Locate the cell with the specified text and output its [x, y] center coordinate. 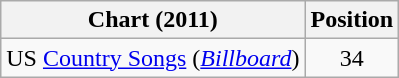
Chart (2011) [153, 20]
US Country Songs (Billboard) [153, 58]
34 [352, 58]
Position [352, 20]
